Identify which cell holds the provided text, then report its (x, y) central coordinate. 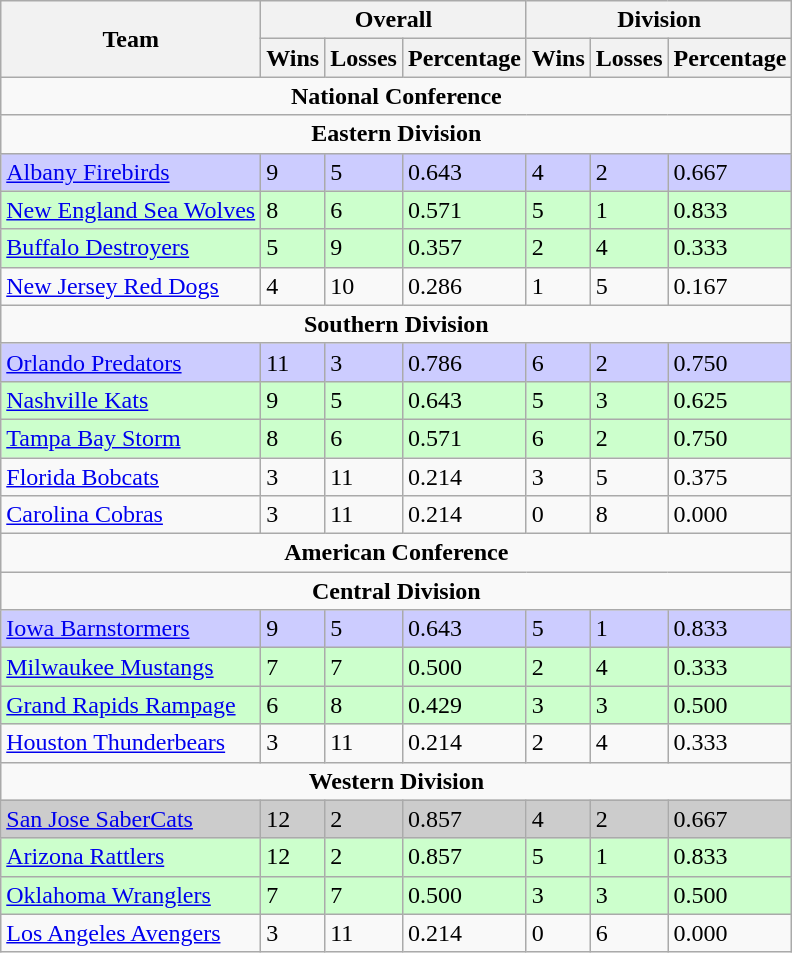
Team (131, 39)
American Conference (396, 553)
Florida Bobcats (131, 477)
Milwaukee Mustangs (131, 667)
0.429 (464, 705)
0.167 (730, 286)
0.375 (730, 477)
Nashville Kats (131, 400)
Grand Rapids Rampage (131, 705)
0.786 (464, 362)
Los Angeles Avengers (131, 933)
Iowa Barnstormers (131, 629)
Buffalo Destroyers (131, 248)
10 (364, 286)
0.286 (464, 286)
Houston Thunderbears (131, 743)
Eastern Division (396, 134)
Orlando Predators (131, 362)
New Jersey Red Dogs (131, 286)
0.625 (730, 400)
Overall (394, 20)
Western Division (396, 781)
San Jose SaberCats (131, 819)
National Conference (396, 96)
Carolina Cobras (131, 515)
New England Sea Wolves (131, 210)
Albany Firebirds (131, 172)
Division (659, 20)
Southern Division (396, 324)
0.357 (464, 248)
Central Division (396, 591)
Oklahoma Wranglers (131, 895)
Arizona Rattlers (131, 857)
Tampa Bay Storm (131, 438)
